Determine the [X, Y] coordinate at the center of the cell enclosing the given text.  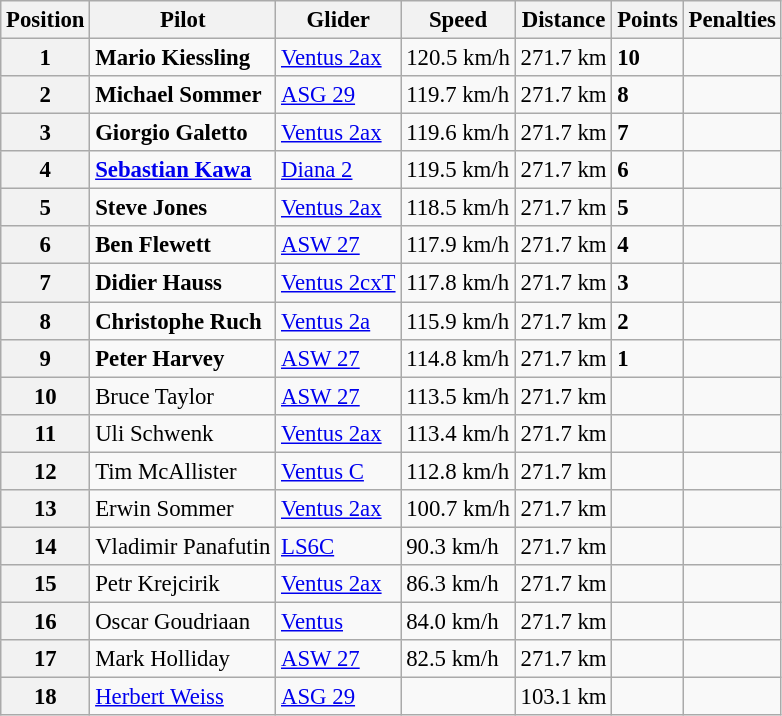
84.0 km/h [458, 621]
Glider [338, 20]
Points [648, 20]
Petr Krejcirik [183, 584]
Ventus 2a [338, 321]
Vladimir Panafutin [183, 546]
90.3 km/h [458, 546]
Mario Kiessling [183, 58]
Pilot [183, 20]
119.6 km/h [458, 133]
Ventus [338, 621]
Peter Harvey [183, 358]
Christophe Ruch [183, 321]
11 [46, 433]
Penalties [732, 20]
Tim McAllister [183, 471]
103.1 km [564, 697]
Uli Schwenk [183, 433]
Giorgio Galetto [183, 133]
14 [46, 546]
100.7 km/h [458, 509]
12 [46, 471]
Position [46, 20]
86.3 km/h [458, 584]
Mark Holliday [183, 659]
Didier Hauss [183, 283]
Distance [564, 20]
82.5 km/h [458, 659]
Erwin Sommer [183, 509]
Oscar Goudriaan [183, 621]
117.9 km/h [458, 245]
112.8 km/h [458, 471]
13 [46, 509]
17 [46, 659]
16 [46, 621]
Diana 2 [338, 170]
Bruce Taylor [183, 396]
Ben Flewett [183, 245]
113.5 km/h [458, 396]
119.7 km/h [458, 95]
9 [46, 358]
Speed [458, 20]
Sebastian Kawa [183, 170]
119.5 km/h [458, 170]
Steve Jones [183, 208]
Herbert Weiss [183, 697]
18 [46, 697]
Ventus C [338, 471]
114.8 km/h [458, 358]
113.4 km/h [458, 433]
120.5 km/h [458, 58]
15 [46, 584]
117.8 km/h [458, 283]
115.9 km/h [458, 321]
Ventus 2cxT [338, 283]
Michael Sommer [183, 95]
LS6C [338, 546]
118.5 km/h [458, 208]
